Return the (X, Y) coordinate for the center point of the cell that contains the specified text.  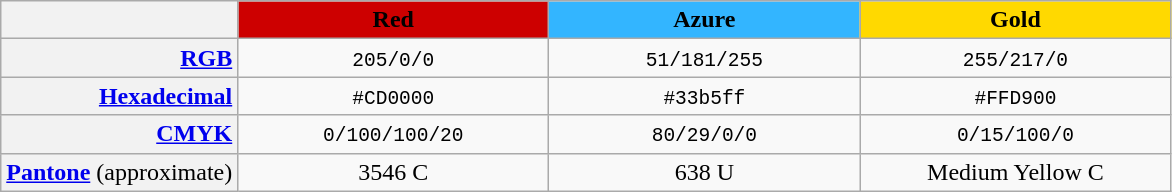
51/181/255 (704, 58)
CMYK (120, 134)
638 U (704, 172)
Pantone (approximate) (120, 172)
80/29/0/0 (704, 134)
#33b5ff (704, 96)
#FFD900 (1016, 96)
Hexadecimal (120, 96)
#CD0000 (394, 96)
Medium Yellow C (1016, 172)
0/15/100/0 (1016, 134)
3546 C (394, 172)
Gold (1016, 20)
Azure (704, 20)
RGB (120, 58)
255/217/0 (1016, 58)
205/0/0 (394, 58)
Red (394, 20)
0/100/100/20 (394, 134)
